Determine the (X, Y) coordinate at the center of the cell enclosing the given text.  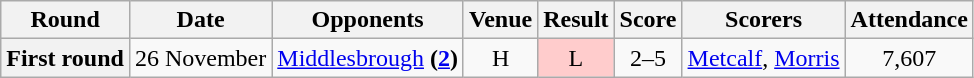
Round (66, 20)
Opponents (368, 20)
Score (648, 20)
7,607 (909, 58)
Venue (500, 20)
Date (200, 20)
L (576, 58)
2–5 (648, 58)
26 November (200, 58)
First round (66, 58)
Scorers (764, 20)
H (500, 58)
Metcalf, Morris (764, 58)
Attendance (909, 20)
Result (576, 20)
Middlesbrough (2) (368, 58)
